Output the [x, y] coordinate of the center of the cell containing the given text.  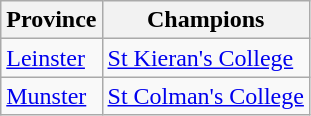
Champions [206, 20]
St Colman's College [206, 96]
Munster [52, 96]
Leinster [52, 58]
St Kieran's College [206, 58]
Province [52, 20]
